Scan for the cell matching the given text and deliver its (X, Y) coordinate at center. 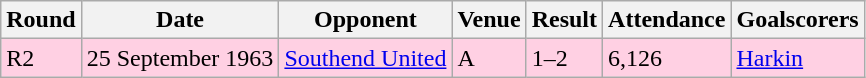
Round (41, 20)
1–2 (564, 58)
A (489, 58)
Goalscorers (798, 20)
Date (180, 20)
Attendance (667, 20)
Venue (489, 20)
Southend United (366, 58)
25 September 1963 (180, 58)
Result (564, 20)
Opponent (366, 20)
Harkin (798, 58)
6,126 (667, 58)
R2 (41, 58)
